Return the (X, Y) coordinate for the center point of the cell that contains the specified text.  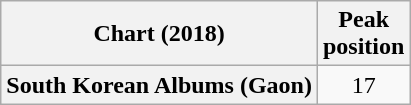
17 (363, 85)
Chart (2018) (160, 34)
Peak position (363, 34)
South Korean Albums (Gaon) (160, 85)
